Pinpoint the cell where the given text exists, returning its (X, Y) midpoint coordinate. 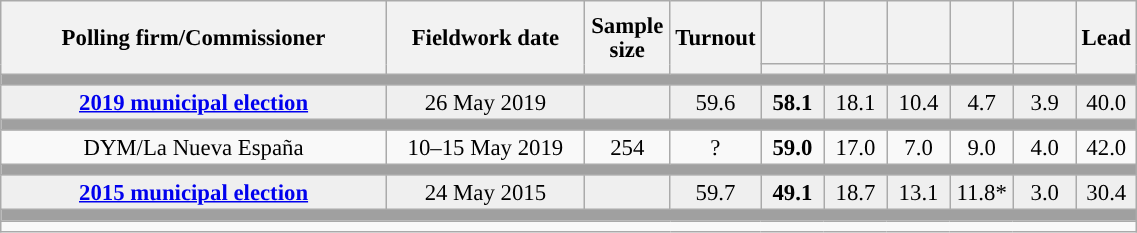
9.0 (982, 148)
42.0 (1106, 148)
2015 municipal election (194, 194)
? (716, 148)
Lead (1106, 38)
3.0 (1044, 194)
13.1 (918, 194)
40.0 (1106, 102)
Sample size (627, 38)
18.7 (856, 194)
24 May 2015 (485, 194)
18.1 (856, 102)
3.9 (1044, 102)
Polling firm/Commissioner (194, 38)
30.4 (1106, 194)
11.8* (982, 194)
254 (627, 148)
49.1 (792, 194)
10–15 May 2019 (485, 148)
59.6 (716, 102)
Turnout (716, 38)
59.0 (792, 148)
10.4 (918, 102)
Fieldwork date (485, 38)
26 May 2019 (485, 102)
4.7 (982, 102)
4.0 (1044, 148)
59.7 (716, 194)
17.0 (856, 148)
7.0 (918, 148)
DYM/La Nueva España (194, 148)
58.1 (792, 102)
2019 municipal election (194, 102)
